Detect which cell encompasses the target text, then output its (X, Y) center coordinate. 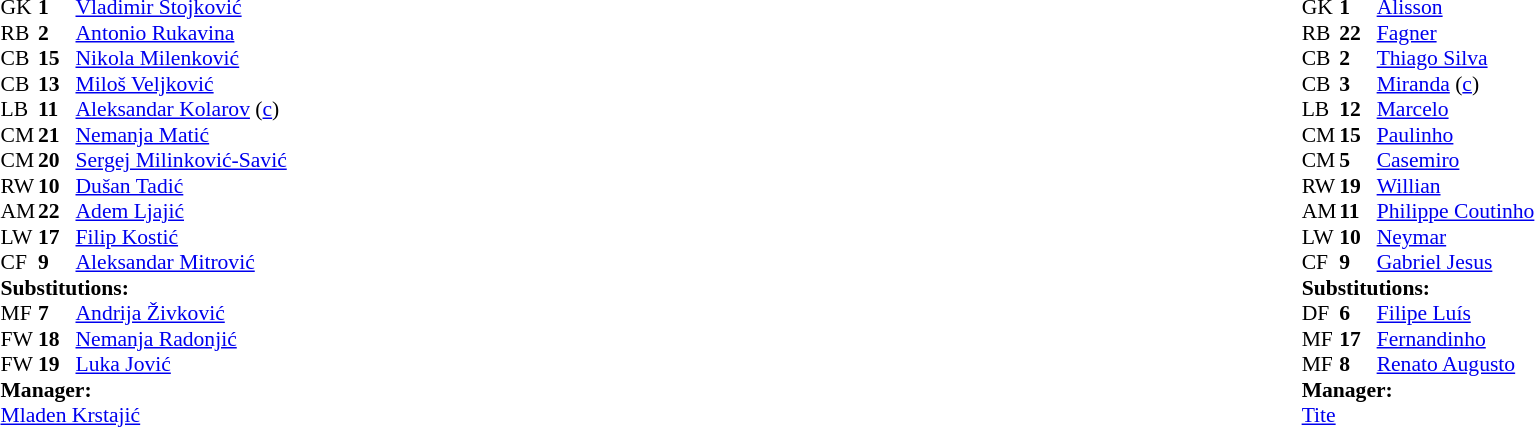
Gabriel Jesus (1456, 263)
Philippe Coutinho (1456, 211)
Luka Jović (182, 365)
20 (57, 161)
Nemanja Matić (182, 135)
Renato Augusto (1456, 365)
6 (1358, 313)
5 (1358, 161)
12 (1358, 109)
Aleksandar Kolarov (c) (182, 109)
Andrija Živković (182, 313)
Filipe Luís (1456, 313)
Casemiro (1456, 161)
Marcelo (1456, 109)
Fagner (1456, 33)
18 (57, 339)
Miloš Veljković (182, 84)
Fernandinho (1456, 339)
DF (1321, 313)
Nemanja Radonjić (182, 339)
Filip Kostić (182, 237)
3 (1358, 84)
Paulinho (1456, 135)
Aleksandar Mitrović (182, 263)
Antonio Rukavina (182, 33)
Adem Ljajić (182, 211)
8 (1358, 365)
7 (57, 313)
Miranda (c) (1456, 84)
Dušan Tadić (182, 186)
Nikola Milenković (182, 59)
Thiago Silva (1456, 59)
21 (57, 135)
Sergej Milinković-Savić (182, 161)
13 (57, 84)
Willian (1456, 186)
Neymar (1456, 237)
